Return (x, y) of the center of cell containing provided text 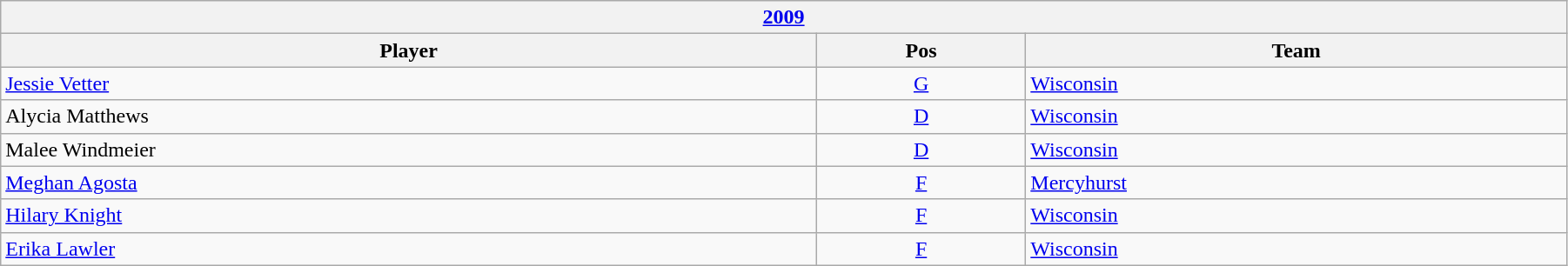
Jessie Vetter (409, 83)
Mercyhurst (1297, 183)
Player (409, 50)
Malee Windmeier (409, 150)
Pos (921, 50)
2009 (784, 17)
G (921, 83)
Erika Lawler (409, 249)
Alycia Matthews (409, 116)
Hilary Knight (409, 216)
Meghan Agosta (409, 183)
Team (1297, 50)
